Pinpoint the cell where the given text exists, returning its [x, y] midpoint coordinate. 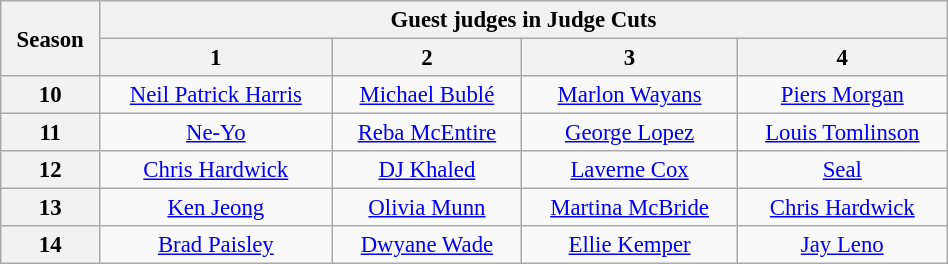
12 [50, 170]
10 [50, 95]
Ken Jeong [216, 208]
Olivia Munn [427, 208]
Dwyane Wade [427, 245]
DJ Khaled [427, 170]
Ellie Kemper [630, 245]
Reba McEntire [427, 133]
Brad Paisley [216, 245]
George Lopez [630, 133]
3 [630, 58]
Michael Bublé [427, 95]
Neil Patrick Harris [216, 95]
Guest judges in Judge Cuts [524, 20]
4 [842, 58]
Laverne Cox [630, 170]
Jay Leno [842, 245]
2 [427, 58]
Marlon Wayans [630, 95]
Ne-Yo [216, 133]
Piers Morgan [842, 95]
1 [216, 58]
13 [50, 208]
Seal [842, 170]
11 [50, 133]
14 [50, 245]
Louis Tomlinson [842, 133]
Martina McBride [630, 208]
Season [50, 38]
